Determine the [X, Y] coordinate at the center of the cell enclosing the given text.  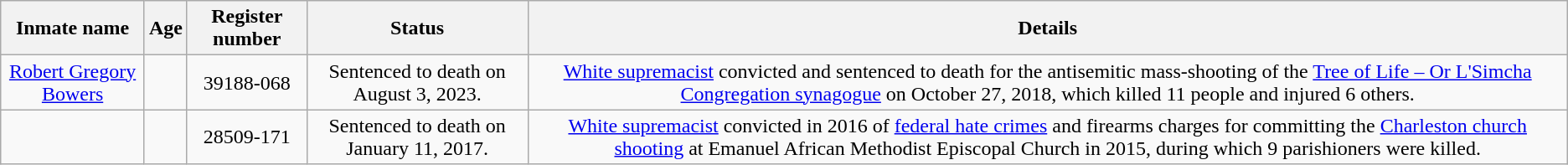
Sentenced to death on August 3, 2023. [417, 82]
Status [417, 28]
39188-068 [246, 82]
Sentenced to death on January 11, 2017. [417, 137]
Robert Gregory Bowers [73, 82]
Details [1047, 28]
Age [166, 28]
28509-171 [246, 137]
Inmate name [73, 28]
Register number [246, 28]
